Identify which cell holds the provided text, then report its (x, y) central coordinate. 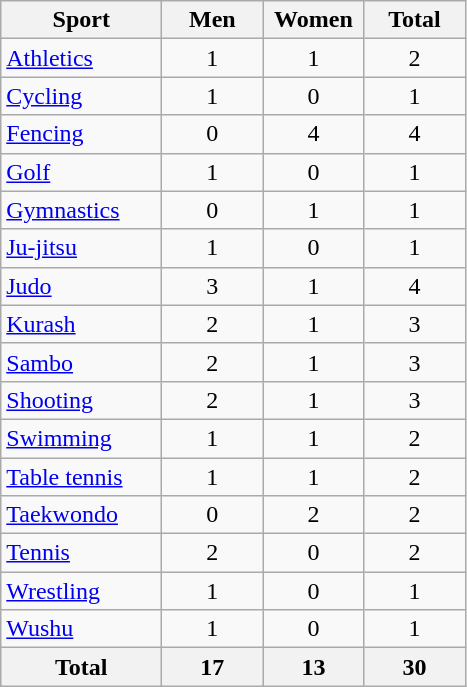
Cycling (82, 96)
Golf (82, 172)
Kurash (82, 324)
Athletics (82, 58)
Tennis (82, 553)
30 (414, 667)
Men (212, 20)
Wushu (82, 629)
Gymnastics (82, 210)
Sport (82, 20)
Wrestling (82, 591)
17 (212, 667)
Women (314, 20)
Sambo (82, 362)
Shooting (82, 400)
Judo (82, 286)
Swimming (82, 438)
Taekwondo (82, 515)
Ju-jitsu (82, 248)
Table tennis (82, 477)
Fencing (82, 134)
13 (314, 667)
